Pinpoint the cell where the given text exists, returning its [X, Y] midpoint coordinate. 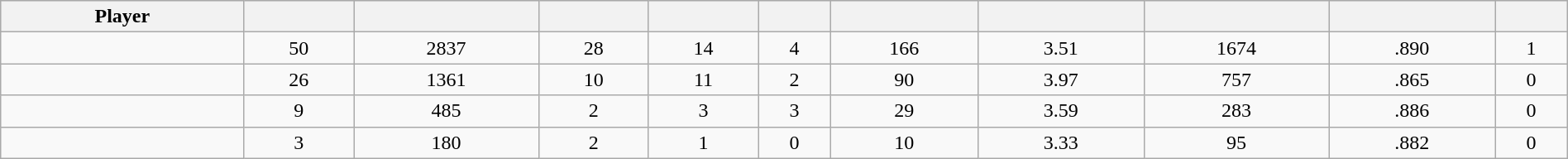
180 [447, 142]
283 [1236, 111]
Player [122, 17]
2837 [447, 48]
1674 [1236, 48]
11 [703, 79]
26 [299, 79]
9 [299, 111]
.890 [1413, 48]
95 [1236, 142]
50 [299, 48]
3.97 [1060, 79]
.886 [1413, 111]
3.33 [1060, 142]
166 [904, 48]
29 [904, 111]
757 [1236, 79]
3.51 [1060, 48]
14 [703, 48]
.865 [1413, 79]
485 [447, 111]
3.59 [1060, 111]
1361 [447, 79]
4 [794, 48]
90 [904, 79]
28 [594, 48]
.882 [1413, 142]
